Output the [x, y] coordinate of the center of the cell containing the given text.  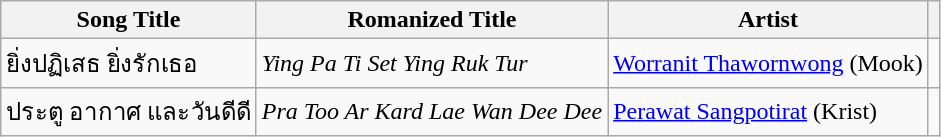
Song Title [129, 20]
Pra Too Ar Kard Lae Wan Dee Dee [432, 112]
ยิ่งปฏิเสธ ยิ่งรักเธอ [129, 64]
Worranit Thawornwong (Mook) [768, 64]
Artist [768, 20]
Ying Pa Ti Set Ying Ruk Tur [432, 64]
Romanized Title [432, 20]
ประตู อากาศ และวันดีดี [129, 112]
Perawat Sangpotirat (Krist) [768, 112]
